Locate the cell with the specified text and output its (X, Y) center coordinate. 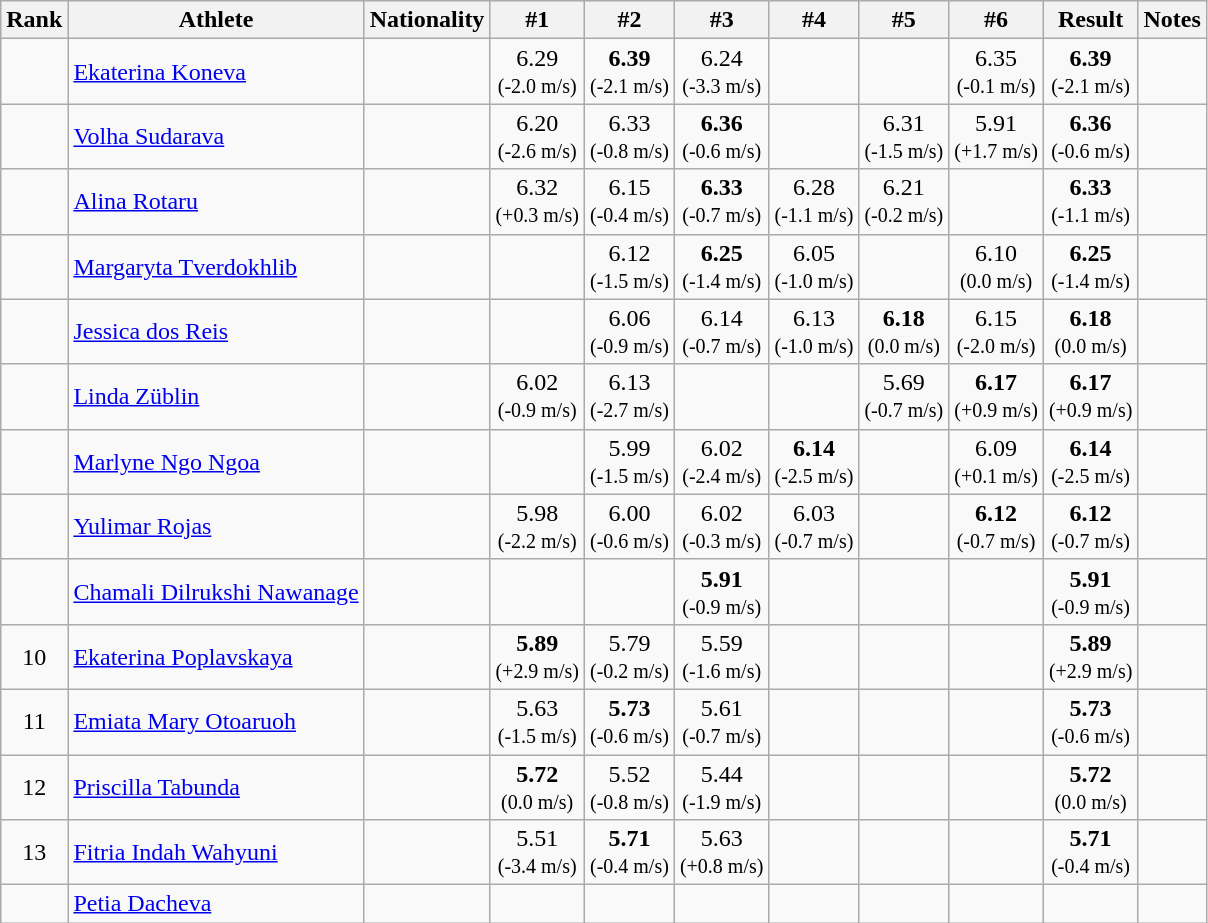
5.63 (-1.5 m/s) (538, 722)
5.98 (-2.2 m/s) (538, 526)
6.02 (-0.9 m/s) (538, 396)
6.05 (-1.0 m/s) (814, 266)
6.32 (+0.3 m/s) (538, 202)
Jessica dos Reis (216, 332)
#2 (629, 20)
Yulimar Rojas (216, 526)
5.91 (+1.7 m/s) (996, 136)
#6 (996, 20)
Emiata Mary Otoaruoh (216, 722)
6.00 (-0.6 m/s) (629, 526)
6.06 (-0.9 m/s) (629, 332)
Margaryta Tverdokhlib (216, 266)
Nationality (427, 20)
Ekaterina Poplavskaya (216, 656)
#3 (722, 20)
6.28 (-1.1 m/s) (814, 202)
#4 (814, 20)
6.21 (-0.2 m/s) (904, 202)
5.59 (-1.6 m/s) (722, 656)
6.14 (-0.7 m/s) (722, 332)
Notes (1172, 20)
Chamali Dilrukshi Nawanage (216, 592)
Fitria Indah Wahyuni (216, 852)
11 (34, 722)
Athlete (216, 20)
10 (34, 656)
6.10 (0.0 m/s) (996, 266)
Marlyne Ngo Ngoa (216, 462)
6.15 (-2.0 m/s) (996, 332)
6.03 (-0.7 m/s) (814, 526)
6.33 (-1.1 m/s) (1090, 202)
6.31 (-1.5 m/s) (904, 136)
6.02 (-0.3 m/s) (722, 526)
Rank (34, 20)
6.13 (-1.0 m/s) (814, 332)
6.09 (+0.1 m/s) (996, 462)
Priscilla Tabunda (216, 786)
5.69 (-0.7 m/s) (904, 396)
5.51 (-3.4 m/s) (538, 852)
6.15 (-0.4 m/s) (629, 202)
Linda Züblin (216, 396)
Alina Rotaru (216, 202)
5.63 (+0.8 m/s) (722, 852)
6.20 (-2.6 m/s) (538, 136)
13 (34, 852)
6.13 (-2.7 m/s) (629, 396)
Result (1090, 20)
5.99 (-1.5 m/s) (629, 462)
6.29 (-2.0 m/s) (538, 72)
6.02 (-2.4 m/s) (722, 462)
6.33 (-0.8 m/s) (629, 136)
6.24 (-3.3 m/s) (722, 72)
Volha Sudarava (216, 136)
6.33 (-0.7 m/s) (722, 202)
5.61 (-0.7 m/s) (722, 722)
5.44 (-1.9 m/s) (722, 786)
#1 (538, 20)
6.12 (-1.5 m/s) (629, 266)
5.52 (-0.8 m/s) (629, 786)
12 (34, 786)
#5 (904, 20)
6.35 (-0.1 m/s) (996, 72)
Petia Dacheva (216, 904)
5.79 (-0.2 m/s) (629, 656)
Ekaterina Koneva (216, 72)
